Return the [X, Y] coordinate for the center point of the cell that contains the specified text.  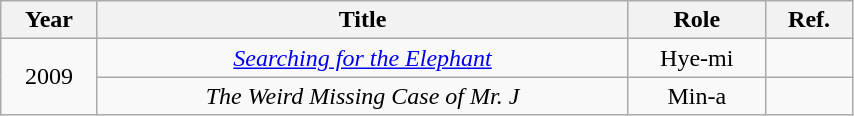
Min-a [697, 96]
Ref. [810, 20]
Hye-mi [697, 58]
2009 [50, 77]
Year [50, 20]
Title [362, 20]
The Weird Missing Case of Mr. J [362, 96]
Role [697, 20]
Searching for the Elephant [362, 58]
